Extract the [X, Y] coordinate from the center of the cell holding the provided text.  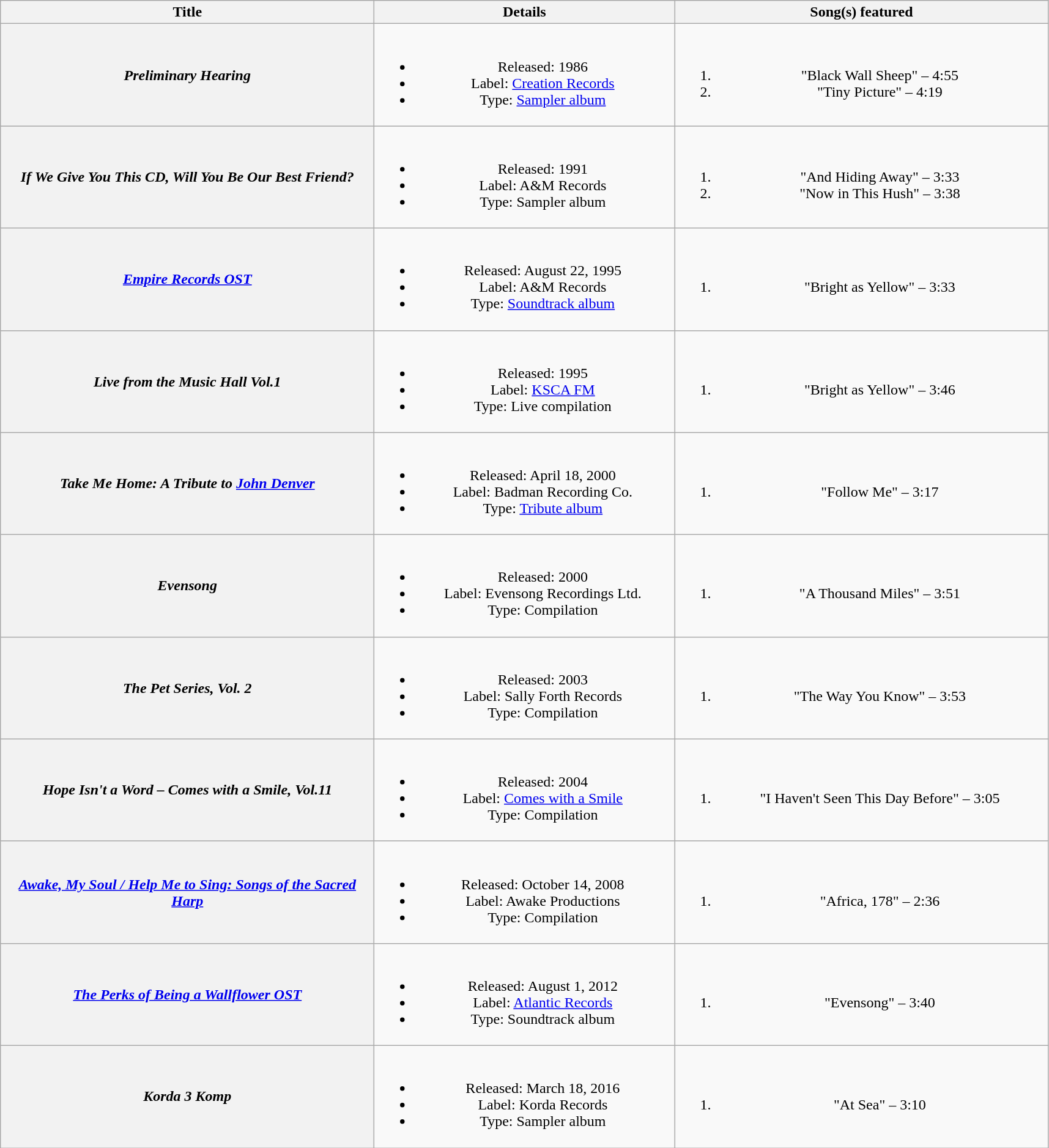
"Africa, 178" – 2:36 [861, 892]
Released: August 22, 1995Label: A&M RecordsType: Soundtrack album [525, 279]
Awake, My Soul / Help Me to Sing: Songs of the Sacred Harp [187, 892]
Released: 1986Label: Creation RecordsType: Sampler album [525, 75]
"A Thousand Miles" – 3:51 [861, 586]
Title [187, 12]
"And Hiding Away" – 3:33"Now in This Hush" – 3:38 [861, 177]
Korda 3 Komp [187, 1096]
"Black Wall Sheep" – 4:55"Tiny Picture" – 4:19 [861, 75]
Empire Records OST [187, 279]
Released: 1995Label: KSCA FMType: Live compilation [525, 382]
Released: 1991Label: A&M RecordsType: Sampler album [525, 177]
Released: April 18, 2000Label: Badman Recording Co.Type: Tribute album [525, 483]
"Bright as Yellow" – 3:46 [861, 382]
The Pet Series, Vol. 2 [187, 687]
Preliminary Hearing [187, 75]
"Follow Me" – 3:17 [861, 483]
Song(s) featured [861, 12]
If We Give You This CD, Will You Be Our Best Friend? [187, 177]
Released: 2004Label: Comes with a SmileType: Compilation [525, 790]
"At Sea" – 3:10 [861, 1096]
Take Me Home: A Tribute to John Denver [187, 483]
Released: October 14, 2008Label: Awake ProductionsType: Compilation [525, 892]
The Perks of Being a Wallflower OST [187, 994]
Released: August 1, 2012Label: Atlantic RecordsType: Soundtrack album [525, 994]
Live from the Music Hall Vol.1 [187, 382]
"Bright as Yellow" – 3:33 [861, 279]
"Evensong" – 3:40 [861, 994]
Details [525, 12]
Released: March 18, 2016Label: Korda RecordsType: Sampler album [525, 1096]
Released: 2000Label: Evensong Recordings Ltd.Type: Compilation [525, 586]
"I Haven't Seen This Day Before" – 3:05 [861, 790]
Released: 2003Label: Sally Forth RecordsType: Compilation [525, 687]
Evensong [187, 586]
"The Way You Know" – 3:53 [861, 687]
Hope Isn't a Word – Comes with a Smile, Vol.11 [187, 790]
